Return [x, y] of the center of cell containing provided text 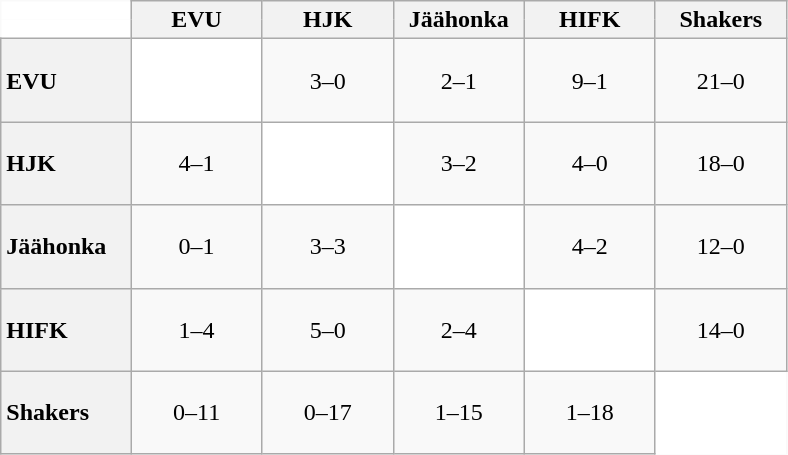
5–0 [328, 330]
0–17 [328, 412]
4–0 [590, 164]
14–0 [720, 330]
21–0 [720, 80]
9–1 [590, 80]
3–3 [328, 246]
2–1 [458, 80]
3–0 [328, 80]
2–4 [458, 330]
1–4 [196, 330]
18–0 [720, 164]
4–2 [590, 246]
4–1 [196, 164]
12–0 [720, 246]
0–1 [196, 246]
1–18 [590, 412]
0–11 [196, 412]
3–2 [458, 164]
1–15 [458, 412]
